Pinpoint the cell where the given text exists, returning its [x, y] midpoint coordinate. 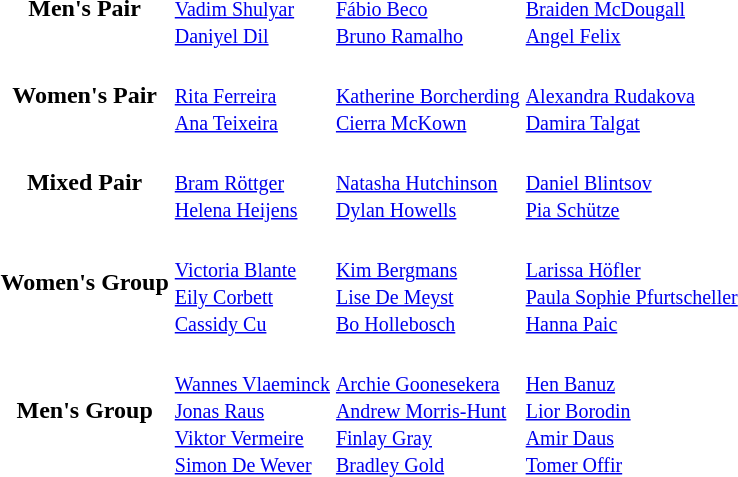
Natasha HutchinsonDylan Howells [428, 182]
Kim BergmansLise De MeystBo Hollebosch [428, 282]
Rita FerreiraAna Teixeira [252, 95]
Victoria BlanteEily CorbettCassidy Cu [252, 282]
Katherine BorcherdingCierra McKown [428, 95]
Bram RöttgerHelena Heijens [252, 182]
